Detect which cell encompasses the target text, then output its [X, Y] center coordinate. 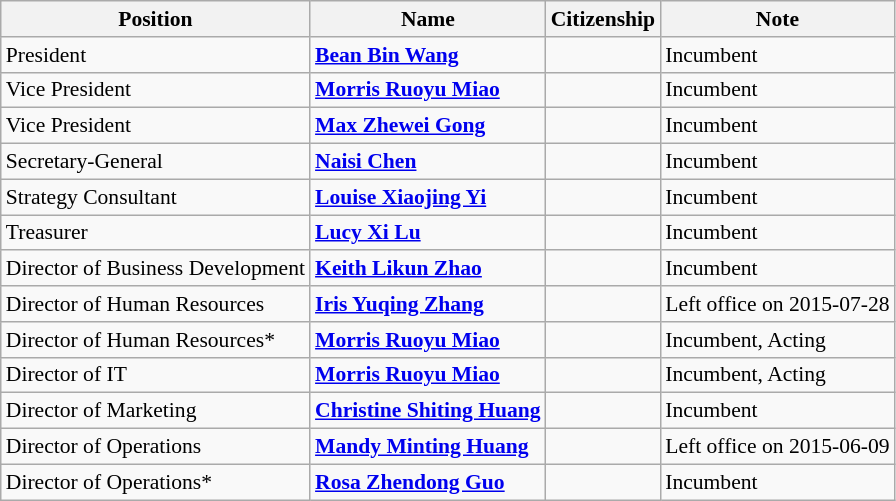
Director of Operations [156, 447]
Mandy Minting Huang [428, 447]
Director of Marketing [156, 411]
Position [156, 19]
Keith Likun Zhao [428, 269]
Director of Business Development [156, 269]
Citizenship [603, 19]
Left office on 2015-07-28 [778, 304]
Director of Human Resources* [156, 340]
Left office on 2015-06-09 [778, 447]
Secretary-General [156, 162]
Naisi Chen [428, 162]
Director of IT [156, 375]
Christine Shiting Huang [428, 411]
Iris Yuqing Zhang [428, 304]
Lucy Xi Lu [428, 233]
Strategy Consultant [156, 197]
Note [778, 19]
Name [428, 19]
Treasurer [156, 233]
President [156, 55]
Rosa Zhendong Guo [428, 482]
Director of Human Resources [156, 304]
Bean Bin Wang [428, 55]
Max Zhewei Gong [428, 126]
Louise Xiaojing Yi [428, 197]
Director of Operations* [156, 482]
